Provide the (X, Y) coordinate of the cell's center where the given text is located.  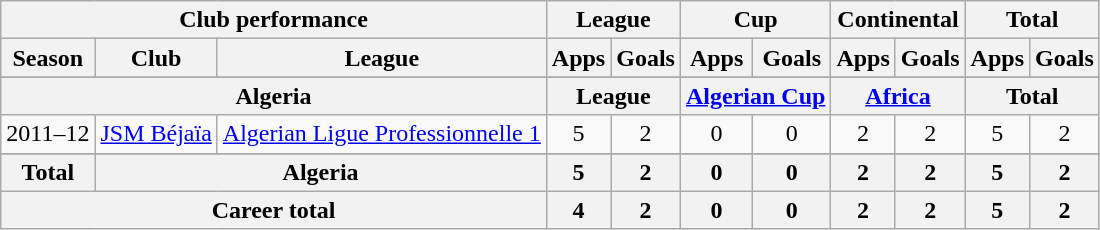
Continental (898, 20)
2011–12 (48, 134)
Cup (755, 20)
JSM Béjaïa (156, 134)
Algerian Ligue Professionnelle 1 (382, 134)
Career total (274, 210)
4 (578, 210)
Club (156, 58)
Algerian Cup (755, 96)
Africa (898, 96)
Club performance (274, 20)
Season (48, 58)
